From the cell containing the given text, extract its center point as (X, Y) coordinate. 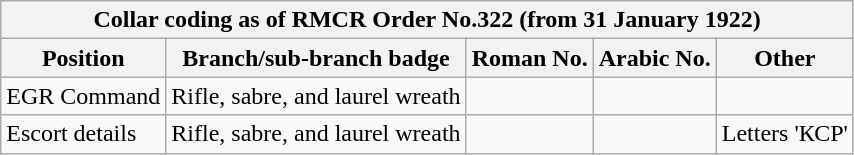
Other (784, 58)
Branch/sub-branch badge (316, 58)
Position (84, 58)
Roman No. (530, 58)
Letters 'КСР' (784, 134)
Arabic No. (654, 58)
Collar coding as of RMCR Order No.322 (from 31 January 1922) (428, 20)
Escort details (84, 134)
EGR Command (84, 96)
